Detect which cell encompasses the target text, then output its (X, Y) center coordinate. 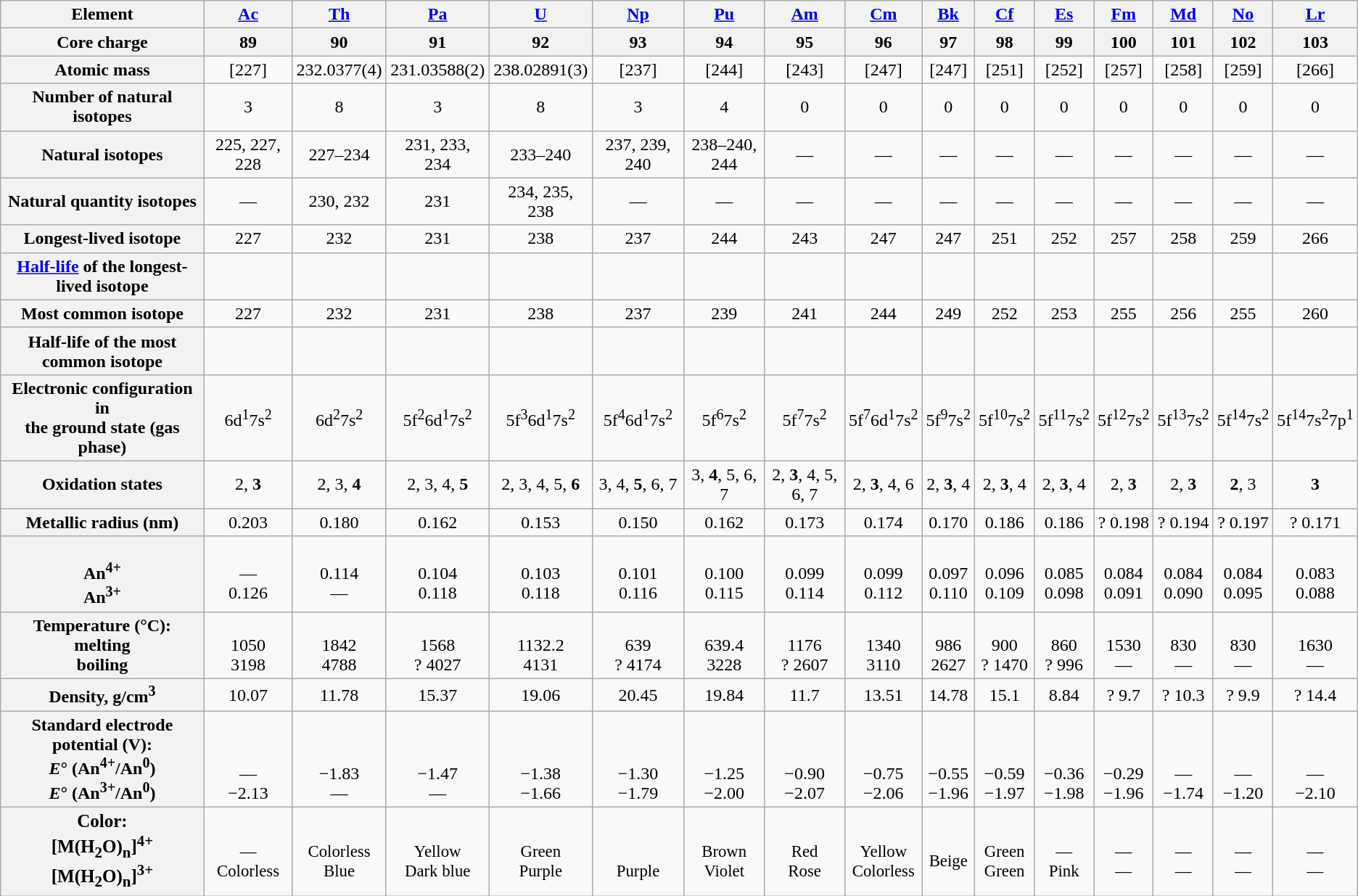
? 0.194 (1183, 522)
639.43228 (724, 646)
Number of natural isotopes (102, 107)
−0.90 −2.07 (805, 759)
91 (437, 42)
Half-life of the most common isotope (102, 351)
5f97s2 (948, 418)
13403110 (884, 646)
0.170 (948, 522)
U (540, 15)
No (1243, 15)
94 (724, 42)
[259] (1243, 70)
Pa (437, 15)
Ac (248, 15)
19.84 (724, 695)
0.099 0.112 (884, 575)
Fm (1124, 15)
Cm (884, 15)
Es (1064, 15)
— −2.13 (248, 759)
2, 3, 4, 6 (884, 485)
98 (1004, 42)
? 10.3 (1183, 695)
5f117s2 (1064, 418)
Md (1183, 15)
5f127s2 (1124, 418)
[227] (248, 70)
92 (540, 42)
— Pink (1064, 851)
0.083 0.088 (1316, 575)
[237] (638, 70)
249 (948, 313)
238.02891(3) (540, 70)
243 (805, 239)
0.097 0.110 (948, 575)
99 (1064, 42)
2, 3, 4, 5, 6 (540, 485)
Temperature (°C):melting boiling (102, 646)
5f77s2 (805, 418)
0.100 0.115 (724, 575)
— −1.20 (1243, 759)
−1.83 — (339, 759)
Color: [M(H2O)n]4+ [M(H2O)n]3+ (102, 851)
? 0.171 (1316, 522)
[244] (724, 70)
232.0377(4) (339, 70)
89 (248, 42)
? 14.4 (1316, 695)
0.103 0.118 (540, 575)
9862627 (948, 646)
231.03588(2) (437, 70)
0.084 0.091 (1124, 575)
? 0.197 (1243, 522)
95 (805, 42)
102 (1243, 42)
0.174 (884, 522)
225, 227, 228 (248, 154)
0.085 0.098 (1064, 575)
0.203 (248, 522)
1132.24131 (540, 646)
4 (724, 107)
0.101 0.116 (638, 575)
227–234 (339, 154)
253 (1064, 313)
93 (638, 42)
[251] (1004, 70)
11.78 (339, 695)
−0.29 −1.96 (1124, 759)
[266] (1316, 70)
5f147s27p1 (1316, 418)
Core charge (102, 42)
860? 996 (1064, 646)
Atomic mass (102, 70)
0.150 (638, 522)
103 (1316, 42)
260 (1316, 313)
Metallic radius (nm) (102, 522)
5f46d17s2 (638, 418)
−0.75 −2.06 (884, 759)
230, 232 (339, 202)
Longest-lived isotope (102, 239)
0.114 — (339, 575)
Pu (724, 15)
259 (1243, 239)
— 0.126 (248, 575)
Beige (948, 851)
Brown Violet (724, 851)
237, 239, 240 (638, 154)
Oxidation states (102, 485)
[258] (1183, 70)
? 9.7 (1124, 695)
13.51 (884, 695)
251 (1004, 239)
−0.59 −1.97 (1004, 759)
14.78 (948, 695)
−1.38 −1.66 (540, 759)
−0.55 −1.96 (948, 759)
Cf (1004, 15)
233–240 (540, 154)
Electronic configuration inthe ground state (gas phase) (102, 418)
−0.36 −1.98 (1064, 759)
15.1 (1004, 695)
11.7 (805, 695)
0.084 0.090 (1183, 575)
Lr (1316, 15)
639? 4174 (638, 646)
256 (1183, 313)
[257] (1124, 70)
Am (805, 15)
— −2.10 (1316, 759)
1176? 2607 (805, 646)
15.37 (437, 695)
Yellow Colorless (884, 851)
900? 1470 (1004, 646)
Green Green (1004, 851)
Standard electrode potential (V):E° (An4+/An0)E° (An3+/An0) (102, 759)
2, 3, 4, 5, 6, 7 (805, 485)
5f26d17s2 (437, 418)
Density, g/cm3 (102, 695)
97 (948, 42)
241 (805, 313)
Purple (638, 851)
1568? 4027 (437, 646)
231, 233, 234 (437, 154)
0.104 0.118 (437, 575)
20.45 (638, 695)
−1.47 — (437, 759)
? 9.9 (1243, 695)
[243] (805, 70)
? 0.198 (1124, 522)
Colorless Blue (339, 851)
0.084 0.095 (1243, 575)
Natural quantity isotopes (102, 202)
1630— (1316, 646)
10.07 (248, 695)
5f76d17s2 (884, 418)
10503198 (248, 646)
5f137s2 (1183, 418)
0.096 0.109 (1004, 575)
5f107s2 (1004, 418)
100 (1124, 42)
19.06 (540, 695)
Red Rose (805, 851)
Half-life of the longest-lived isotope (102, 276)
5f36d17s2 (540, 418)
— −1.74 (1183, 759)
[252] (1064, 70)
5f67s2 (724, 418)
Natural isotopes (102, 154)
Bk (948, 15)
An4+ An3+ (102, 575)
6d17s2 (248, 418)
234, 235, 238 (540, 202)
18424788 (339, 646)
Np (638, 15)
0.173 (805, 522)
Green Purple (540, 851)
238–240, 244 (724, 154)
— Colorless (248, 851)
−1.30 −1.79 (638, 759)
90 (339, 42)
0.099 0.114 (805, 575)
1530— (1124, 646)
Th (339, 15)
257 (1124, 239)
2, 3, 4, 5 (437, 485)
6d27s2 (339, 418)
8.84 (1064, 695)
96 (884, 42)
0.180 (339, 522)
Element (102, 15)
101 (1183, 42)
Most common isotope (102, 313)
5f147s2 (1243, 418)
239 (724, 313)
−1.25 −2.00 (724, 759)
0.153 (540, 522)
258 (1183, 239)
266 (1316, 239)
Yellow Dark blue (437, 851)
